Scan for the cell matching the given text and deliver its (X, Y) coordinate at center. 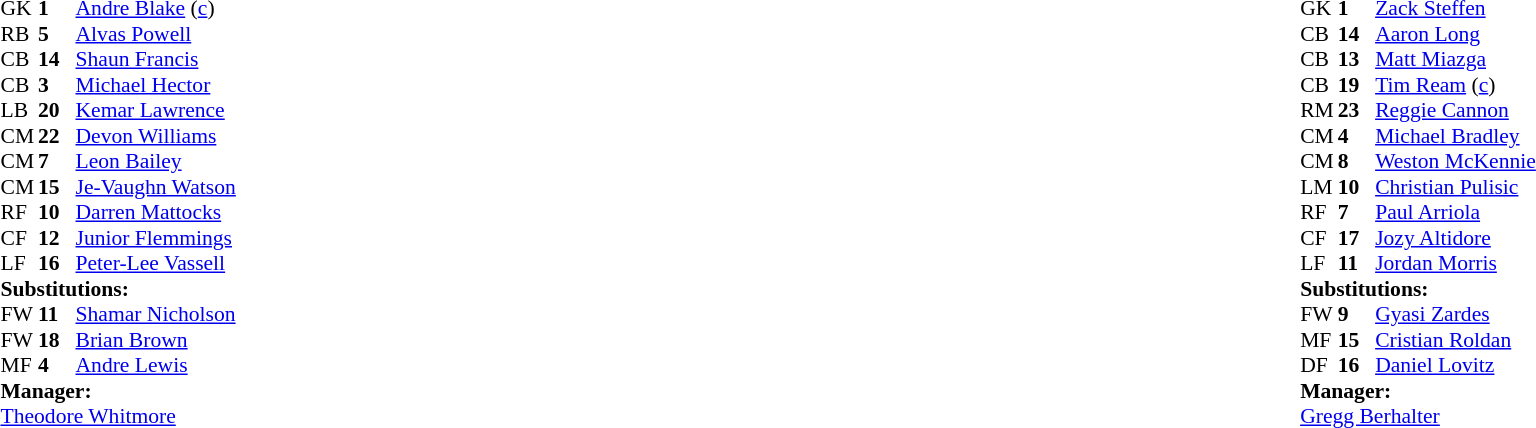
22 (57, 136)
Aaron Long (1456, 34)
Kemar Lawrence (156, 111)
8 (1357, 161)
RM (1319, 111)
18 (57, 340)
DF (1319, 365)
Andre Lewis (156, 365)
Brian Brown (156, 340)
Shamar Nicholson (156, 315)
LM (1319, 187)
Junior Flemmings (156, 238)
Gyasi Zardes (1456, 315)
19 (1357, 85)
Jordan Morris (1456, 263)
RB (19, 34)
Shaun Francis (156, 59)
20 (57, 111)
9 (1357, 315)
Reggie Cannon (1456, 111)
Jozy Altidore (1456, 238)
Devon Williams (156, 136)
Darren Mattocks (156, 213)
Cristian Roldan (1456, 340)
12 (57, 238)
LB (19, 111)
Christian Pulisic (1456, 187)
Michael Hector (156, 85)
Alvas Powell (156, 34)
13 (1357, 59)
Tim Ream (c) (1456, 85)
3 (57, 85)
17 (1357, 238)
Paul Arriola (1456, 213)
Weston McKennie (1456, 161)
Michael Bradley (1456, 136)
23 (1357, 111)
Peter-Lee Vassell (156, 263)
Daniel Lovitz (1456, 365)
Je-Vaughn Watson (156, 187)
Leon Bailey (156, 161)
5 (57, 34)
Matt Miazga (1456, 59)
